Provide the (X, Y) coordinate of the cell's center where the given text is located.  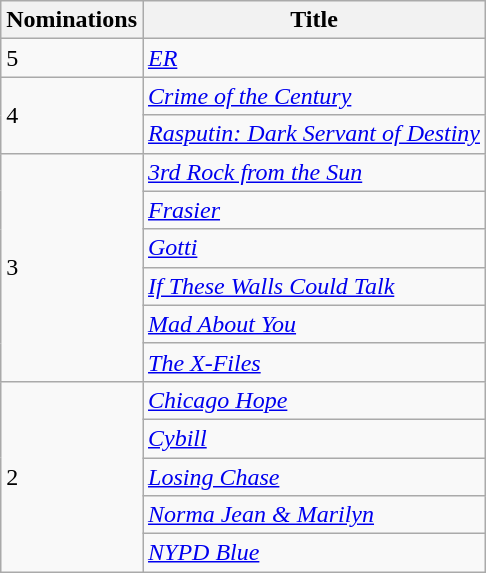
ER (314, 58)
Cybill (314, 438)
3rd Rock from the Sun (314, 172)
NYPD Blue (314, 553)
Frasier (314, 210)
Mad About You (314, 324)
If These Walls Could Talk (314, 286)
5 (72, 58)
2 (72, 476)
Losing Chase (314, 477)
Norma Jean & Marilyn (314, 515)
Rasputin: Dark Servant of Destiny (314, 134)
Chicago Hope (314, 400)
Gotti (314, 248)
The X-Files (314, 362)
3 (72, 267)
4 (72, 115)
Title (314, 20)
Crime of the Century (314, 96)
Nominations (72, 20)
